For the text-containing cell, return its midpoint in [X, Y] coordinate format. 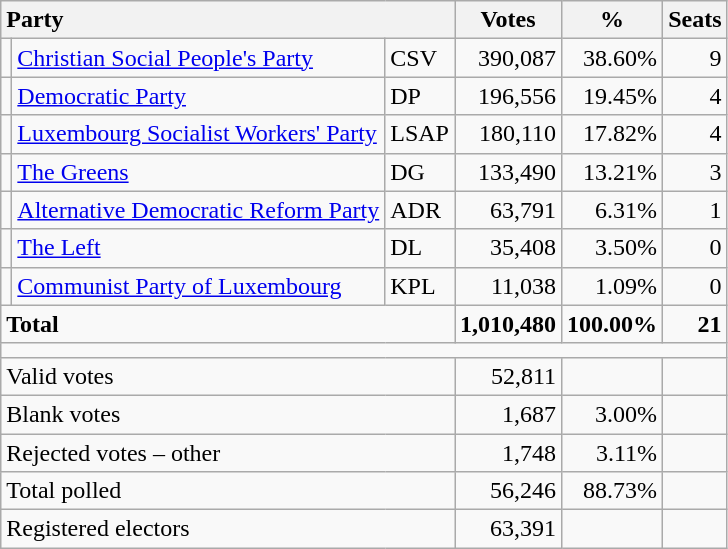
Luxembourg Socialist Workers' Party [198, 134]
3.11% [612, 453]
9 [695, 58]
180,110 [508, 134]
Rejected votes – other [228, 453]
DG [420, 172]
21 [695, 324]
ADR [420, 210]
Alternative Democratic Reform Party [198, 210]
11,038 [508, 286]
1 [695, 210]
17.82% [612, 134]
3 [695, 172]
1,748 [508, 453]
DL [420, 248]
63,391 [508, 529]
% [612, 20]
1.09% [612, 286]
Party [228, 20]
35,408 [508, 248]
196,556 [508, 96]
38.60% [612, 58]
6.31% [612, 210]
88.73% [612, 491]
1,010,480 [508, 324]
390,087 [508, 58]
3.00% [612, 414]
Seats [695, 20]
LSAP [420, 134]
KPL [420, 286]
CSV [420, 58]
Blank votes [228, 414]
1,687 [508, 414]
The Greens [198, 172]
3.50% [612, 248]
Total [228, 324]
Democratic Party [198, 96]
Registered electors [228, 529]
19.45% [612, 96]
The Left [198, 248]
Total polled [228, 491]
133,490 [508, 172]
56,246 [508, 491]
Votes [508, 20]
100.00% [612, 324]
13.21% [612, 172]
Valid votes [228, 376]
DP [420, 96]
52,811 [508, 376]
Christian Social People's Party [198, 58]
Communist Party of Luxembourg [198, 286]
63,791 [508, 210]
